Determine the (x, y) coordinate at the center of the cell enclosing the given text.  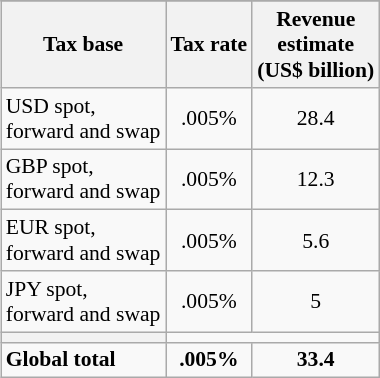
12.3 (316, 178)
28.4 (316, 118)
Tax base (84, 44)
5 (316, 302)
GBP spot, forward and swap (84, 178)
Tax rate (210, 44)
JPY spot, forward and swap (84, 302)
33.4 (316, 360)
Global total (84, 360)
EUR spot, forward and swap (84, 240)
Revenue estimate (US$ billion) (316, 44)
5.6 (316, 240)
USD spot, forward and swap (84, 118)
